Scan for the cell matching the given text and deliver its [x, y] coordinate at center. 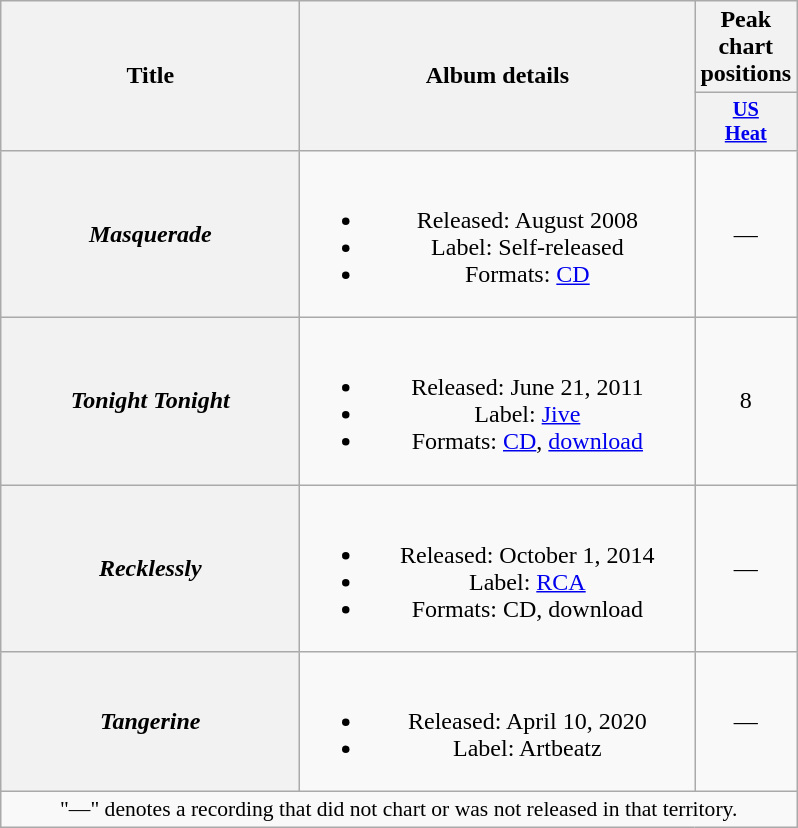
Released: October 1, 2014Label: RCAFormats: CD, download [498, 568]
Title [150, 76]
Released: April 10, 2020Label: Artbeatz [498, 722]
Released: June 21, 2011Label: JiveFormats: CD, download [498, 402]
Tonight Tonight [150, 402]
"—" denotes a recording that did not chart or was not released in that territory. [399, 810]
Recklessly [150, 568]
Masquerade [150, 234]
8 [746, 402]
Released: August 2008Label: Self-releasedFormats: CD [498, 234]
Peak chart positions [746, 47]
USHeat [746, 122]
Album details [498, 76]
Tangerine [150, 722]
